Locate the cell with the specified text and output its [X, Y] center coordinate. 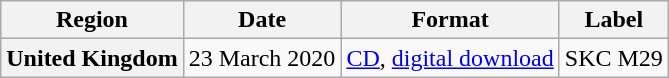
Label [614, 20]
Region [92, 20]
CD, digital download [450, 58]
SKC M29 [614, 58]
Format [450, 20]
Date [262, 20]
23 March 2020 [262, 58]
United Kingdom [92, 58]
